From the cell containing the given text, extract its center point as [x, y] coordinate. 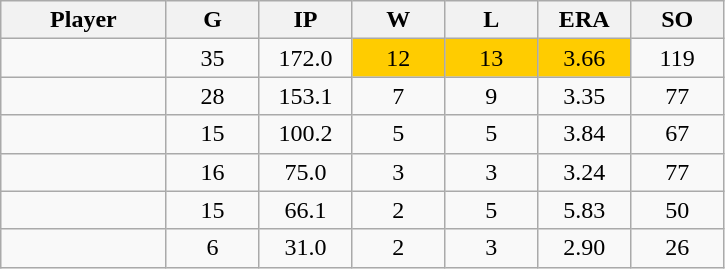
66.1 [306, 210]
119 [678, 58]
3.24 [584, 172]
6 [212, 248]
31.0 [306, 248]
100.2 [306, 134]
5.83 [584, 210]
L [492, 20]
2.90 [584, 248]
ERA [584, 20]
50 [678, 210]
3.35 [584, 96]
3.66 [584, 58]
16 [212, 172]
3.84 [584, 134]
G [212, 20]
7 [398, 96]
26 [678, 248]
172.0 [306, 58]
13 [492, 58]
35 [212, 58]
IP [306, 20]
67 [678, 134]
75.0 [306, 172]
Player [84, 20]
SO [678, 20]
153.1 [306, 96]
12 [398, 58]
28 [212, 96]
W [398, 20]
9 [492, 96]
